Locate the cell with the specified text and output its [X, Y] center coordinate. 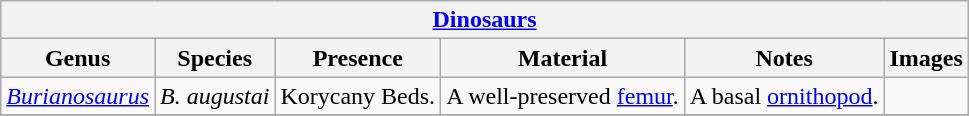
A basal ornithopod. [784, 96]
Dinosaurs [485, 20]
Notes [784, 58]
Genus [78, 58]
Images [926, 58]
Presence [358, 58]
Burianosaurus [78, 96]
B. augustai [214, 96]
A well-preserved femur. [563, 96]
Korycany Beds. [358, 96]
Species [214, 58]
Material [563, 58]
